Output the (X, Y) coordinate of the center of the cell containing the given text.  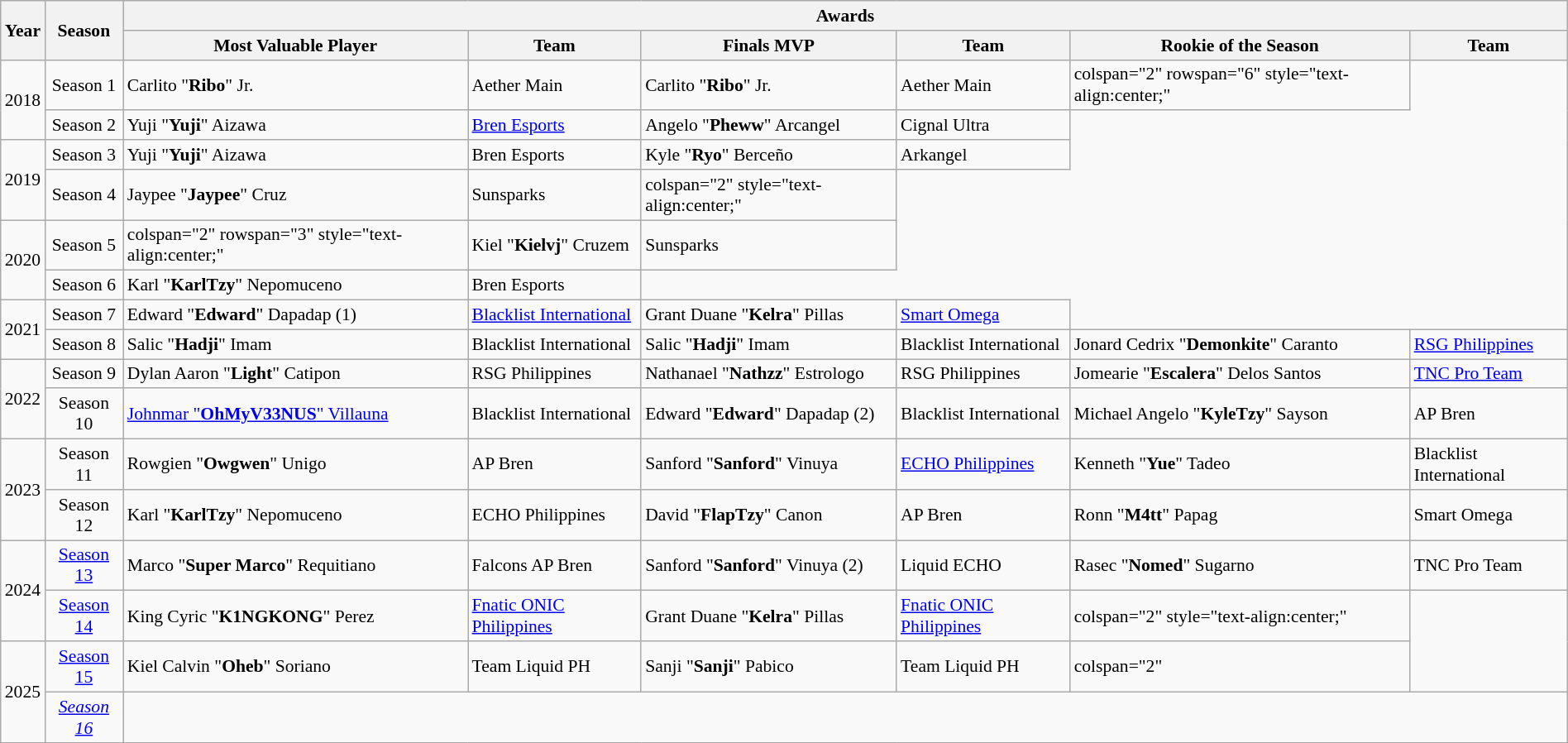
Sanji "Sanji" Pabico (769, 667)
2019 (23, 180)
2024 (23, 591)
colspan="2" rowspan="6" style="text-align:center;" (1241, 84)
Season 10 (84, 414)
Season 6 (84, 285)
Season 4 (84, 195)
2021 (23, 329)
Sanford "Sanford" Vinuya (2) (769, 566)
Kyle "Ryo" Berceño (769, 155)
Season (84, 30)
Edward "Edward" Dapadap (2) (769, 414)
Finals MVP (769, 46)
Awards (845, 16)
2018 (23, 99)
Liquid ECHO (983, 566)
Season 12 (84, 515)
Season 2 (84, 126)
Ronn "M4tt" Papag (1241, 515)
2020 (23, 260)
2025 (23, 692)
Jomearie "Escalera" Delos Santos (1241, 374)
Falcons AP Bren (555, 566)
Season 14 (84, 616)
Season 13 (84, 566)
Johnmar "OhMyV33NUS" Villauna (296, 414)
Season 7 (84, 315)
Season 16 (84, 717)
Michael Angelo "KyleTzy" Sayson (1241, 414)
2023 (23, 490)
2022 (23, 399)
colspan="2" rowspan="3" style="text-align:center;" (296, 245)
Arkangel (983, 155)
Marco "Super Marco" Requitiano (296, 566)
Jonard Cedrix "Demonkite" Caranto (1241, 344)
Season 5 (84, 245)
Kenneth "Yue" Tadeo (1241, 465)
King Cyric "K1NGKONG" Perez (296, 616)
Sanford "Sanford" Vinuya (769, 465)
Season 11 (84, 465)
Rasec "Nomed" Sugarno (1241, 566)
Rookie of the Season (1241, 46)
Season 15 (84, 667)
Rowgien "Owgwen" Unigo (296, 465)
Kiel "Kielvj" Cruzem (555, 245)
colspan="2" (1241, 667)
Jaypee "Jaypee" Cruz (296, 195)
Year (23, 30)
Nathanael "Nathzz" Estrologo (769, 374)
Season 8 (84, 344)
Dylan Aaron "Light" Catipon (296, 374)
Cignal Ultra (983, 126)
Most Valuable Player (296, 46)
Season 9 (84, 374)
David "FlapTzy" Canon (769, 515)
Season 1 (84, 84)
Kiel Calvin "Oheb" Soriano (296, 667)
Edward "Edward" Dapadap (1) (296, 315)
Season 3 (84, 155)
Angelo "Pheww" Arcangel (769, 126)
